Find where the given text appears and provide that cell's center as (x, y) coordinate. 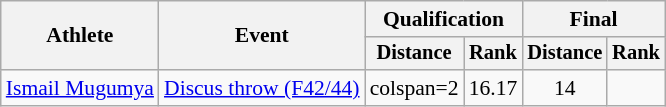
Final (593, 19)
Ismail Mugumya (80, 88)
colspan=2 (414, 88)
14 (564, 88)
Athlete (80, 36)
16.17 (494, 88)
Qualification (444, 19)
Event (262, 36)
Discus throw (F42/44) (262, 88)
